Identify which cell holds the provided text, then report its [x, y] central coordinate. 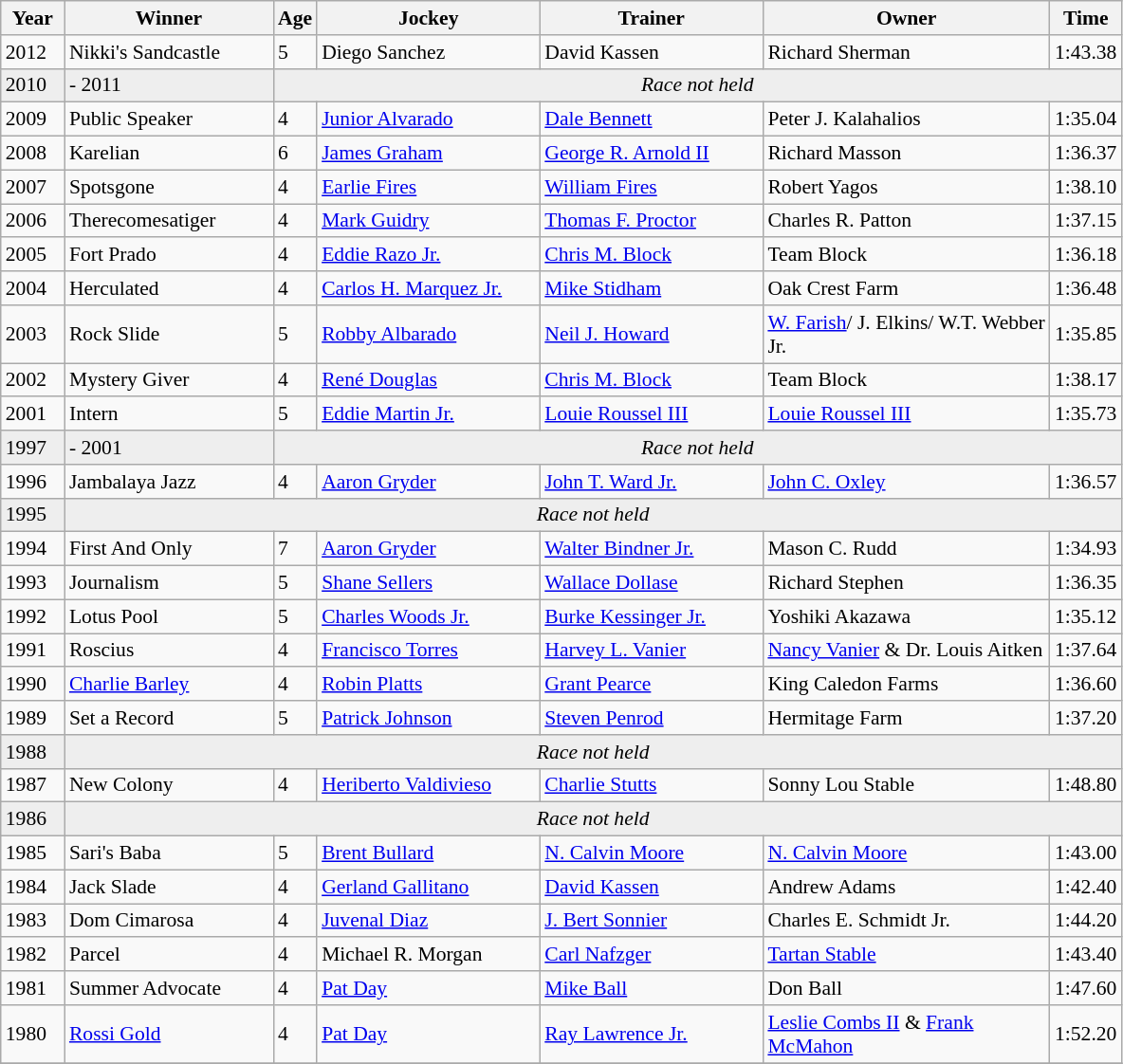
Lotus Pool [169, 616]
2004 [32, 288]
1:37.15 [1085, 221]
Charlie Stutts [651, 785]
Set a Record [169, 718]
Richard Masson [907, 154]
W. Farish/ J. Elkins/ W.T. Webber Jr. [907, 334]
Jockey [429, 18]
Mason C. Rudd [907, 549]
Peter J. Kalahalios [907, 119]
Sonny Lou Stable [907, 785]
Roscius [169, 651]
Age [295, 18]
Harvey L. Vanier [651, 651]
Mike Stidham [651, 288]
- 2001 [169, 448]
Ray Lawrence Jr. [651, 1034]
Rossi Gold [169, 1034]
Heriberto Valdivieso [429, 785]
Patrick Johnson [429, 718]
1984 [32, 887]
1996 [32, 482]
Francisco Torres [429, 651]
1:35.12 [1085, 616]
1993 [32, 583]
Herculated [169, 288]
Jambalaya Jazz [169, 482]
Parcel [169, 955]
1:42.40 [1085, 887]
1:34.93 [1085, 549]
Oak Crest Farm [907, 288]
1995 [32, 515]
1981 [32, 988]
Nikki's Sandcastle [169, 52]
1:44.20 [1085, 921]
1994 [32, 549]
1:37.64 [1085, 651]
Junior Alvarado [429, 119]
Yoshiki Akazawa [907, 616]
1985 [32, 853]
1:35.04 [1085, 119]
1:36.35 [1085, 583]
Nancy Vanier & Dr. Louis Aitken [907, 651]
1:38.10 [1085, 187]
Robin Platts [429, 685]
Charles Woods Jr. [429, 616]
1:48.80 [1085, 785]
Year [32, 18]
James Graham [429, 154]
Intern [169, 414]
2012 [32, 52]
1:35.85 [1085, 334]
Leslie Combs II & Frank McMahon [907, 1034]
Mike Ball [651, 988]
1986 [32, 819]
Tartan Stable [907, 955]
7 [295, 549]
Karelian [169, 154]
Don Ball [907, 988]
1989 [32, 718]
First And Only [169, 549]
1:37.20 [1085, 718]
2005 [32, 255]
John T. Ward Jr. [651, 482]
Walter Bindner Jr. [651, 549]
Shane Sellers [429, 583]
2001 [32, 414]
Diego Sanchez [429, 52]
1:35.73 [1085, 414]
Jack Slade [169, 887]
Fort Prado [169, 255]
Charlie Barley [169, 685]
1:47.60 [1085, 988]
Eddie Razo Jr. [429, 255]
6 [295, 154]
Trainer [651, 18]
2007 [32, 187]
Summer Advocate [169, 988]
Brent Bullard [429, 853]
René Douglas [429, 380]
Mystery Giver [169, 380]
Journalism [169, 583]
John C. Oxley [907, 482]
1:36.57 [1085, 482]
Richard Stephen [907, 583]
Winner [169, 18]
2003 [32, 334]
Charles E. Schmidt Jr. [907, 921]
Steven Penrod [651, 718]
1:36.18 [1085, 255]
1988 [32, 752]
Juvenal Diaz [429, 921]
2006 [32, 221]
1:43.00 [1085, 853]
Sari's Baba [169, 853]
2008 [32, 154]
1987 [32, 785]
Neil J. Howard [651, 334]
1983 [32, 921]
Andrew Adams [907, 887]
1992 [32, 616]
Michael R. Morgan [429, 955]
1990 [32, 685]
2010 [32, 85]
Gerland Gallitano [429, 887]
1991 [32, 651]
1982 [32, 955]
Carlos H. Marquez Jr. [429, 288]
Mark Guidry [429, 221]
1:43.40 [1085, 955]
1980 [32, 1034]
Earlie Fires [429, 187]
- 2011 [169, 85]
Time [1085, 18]
1:52.20 [1085, 1034]
Hermitage Farm [907, 718]
Wallace Dollase [651, 583]
1:43.38 [1085, 52]
Robby Albarado [429, 334]
New Colony [169, 785]
1:36.60 [1085, 685]
2009 [32, 119]
Grant Pearce [651, 685]
Eddie Martin Jr. [429, 414]
Therecomesatiger [169, 221]
Spotsgone [169, 187]
Thomas F. Proctor [651, 221]
Richard Sherman [907, 52]
1:38.17 [1085, 380]
Rock Slide [169, 334]
William Fires [651, 187]
Dale Bennett [651, 119]
J. Bert Sonnier [651, 921]
Owner [907, 18]
Dom Cimarosa [169, 921]
Robert Yagos [907, 187]
Charles R. Patton [907, 221]
1997 [32, 448]
Carl Nafzger [651, 955]
King Caledon Farms [907, 685]
Burke Kessinger Jr. [651, 616]
George R. Arnold II [651, 154]
Public Speaker [169, 119]
1:36.48 [1085, 288]
2002 [32, 380]
1:36.37 [1085, 154]
